Find where the given text appears and provide that cell's center as [x, y] coordinate. 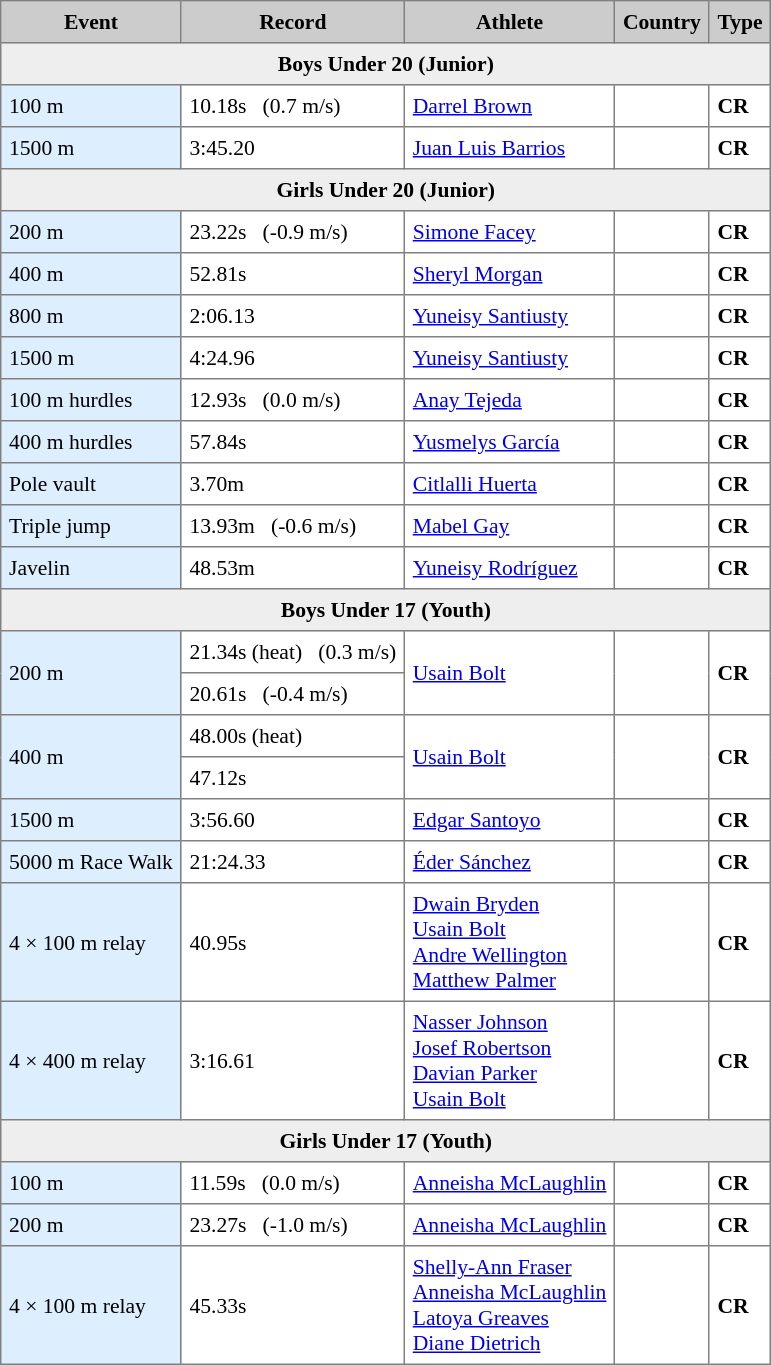
800 m [91, 316]
3:16.61 [292, 1060]
21:24.33 [292, 862]
Athlete [510, 22]
Girls Under 20 (Junior) [386, 190]
400 m hurdles [91, 442]
Juan Luis Barrios [510, 148]
4 × 400 m relay [91, 1060]
3.70m [292, 484]
Yuneisy Rodríguez [510, 568]
13.93m (-0.6 m/s) [292, 526]
40.95s [292, 942]
52.81s [292, 274]
Pole vault [91, 484]
Dwain Bryden Usain Bolt Andre Wellington Matthew Palmer [510, 942]
5000 m Race Walk [91, 862]
Javelin [91, 568]
Anay Tejeda [510, 400]
Yusmelys García [510, 442]
Shelly-Ann Fraser Anneisha McLaughlin Latoya Greaves Diane Dietrich [510, 1305]
3:45.20 [292, 148]
Country [662, 22]
48.00s (heat) [292, 736]
Mabel Gay [510, 526]
11.59s (0.0 m/s) [292, 1183]
48.53m [292, 568]
12.93s (0.0 m/s) [292, 400]
23.22s (-0.9 m/s) [292, 232]
Boys Under 17 (Youth) [386, 610]
3:56.60 [292, 820]
Triple jump [91, 526]
Nasser Johnson Josef Robertson Davian Parker Usain Bolt [510, 1060]
23.27s (-1.0 m/s) [292, 1225]
21.34s (heat) (0.3 m/s) [292, 652]
2:06.13 [292, 316]
Éder Sánchez [510, 862]
Boys Under 20 (Junior) [386, 64]
Record [292, 22]
4:24.96 [292, 358]
Event [91, 22]
Type [740, 22]
Sheryl Morgan [510, 274]
10.18s (0.7 m/s) [292, 106]
45.33s [292, 1305]
Darrel Brown [510, 106]
20.61s (-0.4 m/s) [292, 694]
47.12s [292, 778]
Girls Under 17 (Youth) [386, 1141]
Simone Facey [510, 232]
100 m hurdles [91, 400]
Citlalli Huerta [510, 484]
57.84s [292, 442]
Edgar Santoyo [510, 820]
